Provide the (x, y) coordinate of the cell's center where the given text is located.  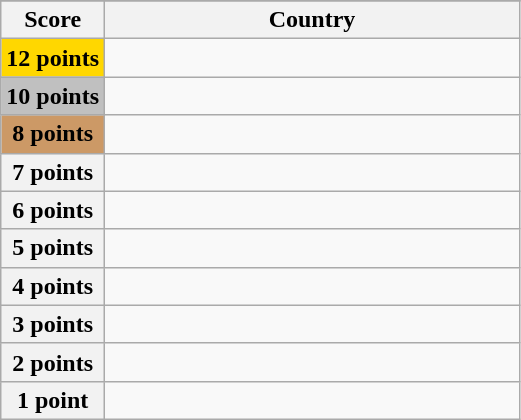
Country (312, 20)
7 points (53, 172)
Score (53, 20)
3 points (53, 324)
10 points (53, 96)
2 points (53, 362)
6 points (53, 210)
5 points (53, 248)
12 points (53, 58)
1 point (53, 400)
8 points (53, 134)
4 points (53, 286)
